Search for the cell housing the specified text and yield its (x, y) center coordinate. 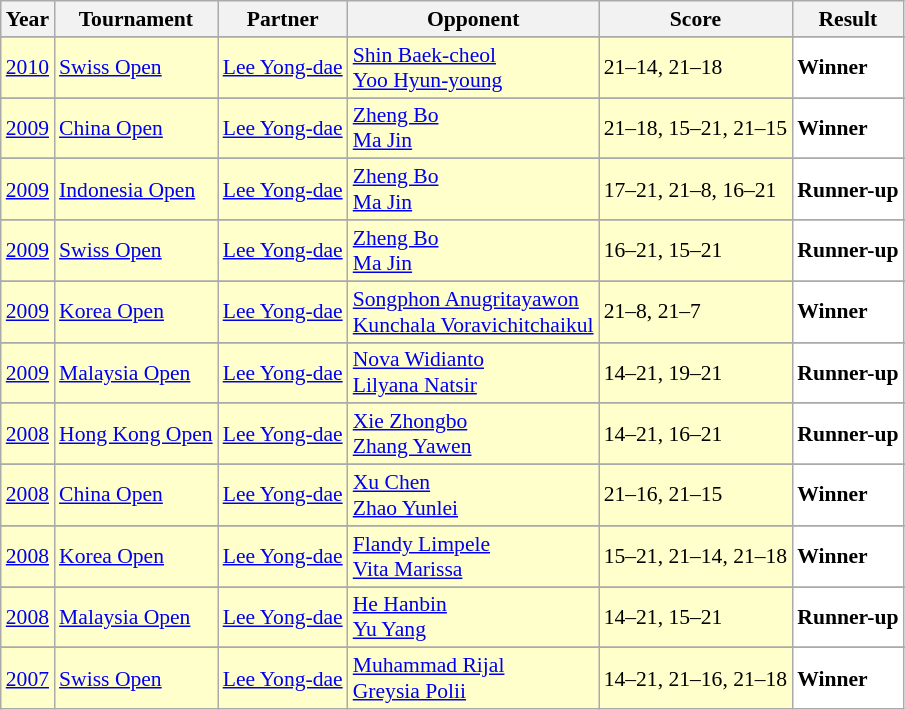
Result (848, 19)
Flandy Limpele Vita Marissa (474, 556)
14–21, 19–21 (696, 372)
17–21, 21–8, 16–21 (696, 190)
Xie Zhongbo Zhang Yawen (474, 434)
21–8, 21–7 (696, 312)
Shin Baek-cheol Yoo Hyun-young (474, 68)
Xu Chen Zhao Yunlei (474, 496)
Nova Widianto Lilyana Natsir (474, 372)
14–21, 15–21 (696, 618)
15–21, 21–14, 21–18 (696, 556)
Score (696, 19)
21–14, 21–18 (696, 68)
Partner (283, 19)
Opponent (474, 19)
2010 (28, 68)
Tournament (136, 19)
He Hanbin Yu Yang (474, 618)
16–21, 15–21 (696, 250)
Muhammad Rijal Greysia Polii (474, 678)
21–18, 15–21, 21–15 (696, 128)
2007 (28, 678)
Year (28, 19)
14–21, 21–16, 21–18 (696, 678)
Songphon Anugritayawon Kunchala Voravichitchaikul (474, 312)
Indonesia Open (136, 190)
21–16, 21–15 (696, 496)
Hong Kong Open (136, 434)
14–21, 16–21 (696, 434)
